Search for the cell housing the specified text and yield its (x, y) center coordinate. 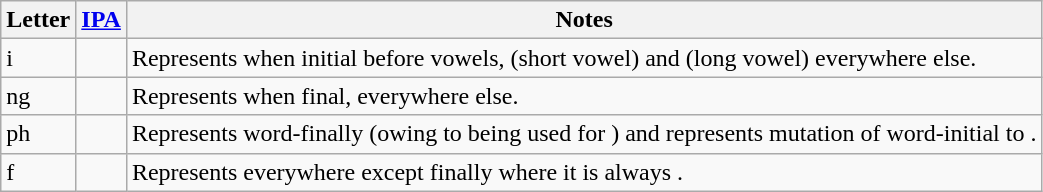
i (38, 58)
Letter (38, 20)
f (38, 172)
Notes (584, 20)
Represents when initial before vowels, (short vowel) and (long vowel) everywhere else. (584, 58)
Represents everywhere except finally where it is always . (584, 172)
ng (38, 96)
IPA (102, 20)
Represents when final, everywhere else. (584, 96)
ph (38, 134)
Represents word-finally (owing to being used for ) and represents mutation of word-initial to . (584, 134)
